Return (x, y) of the center of cell containing provided text 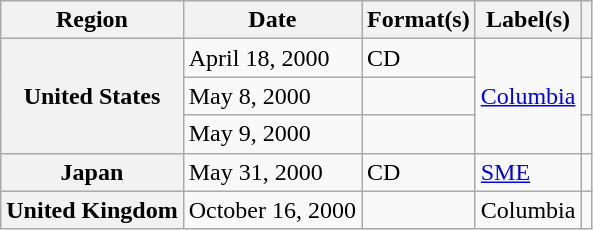
April 18, 2000 (272, 58)
SME (528, 172)
May 8, 2000 (272, 96)
Region (92, 20)
Format(s) (419, 20)
October 16, 2000 (272, 210)
May 31, 2000 (272, 172)
Label(s) (528, 20)
United Kingdom (92, 210)
United States (92, 96)
Japan (92, 172)
May 9, 2000 (272, 134)
Date (272, 20)
